Return the (X, Y) coordinate for the center point of the cell that contains the specified text.  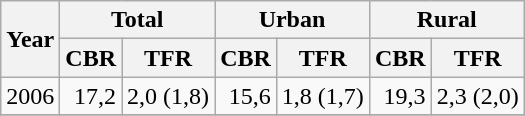
1,8 (1,7) (322, 96)
2006 (30, 96)
19,3 (400, 96)
Total (138, 20)
2,0 (1,8) (168, 96)
Urban (292, 20)
15,6 (246, 96)
Rural (446, 20)
17,2 (91, 96)
2,3 (2,0) (478, 96)
Year (30, 39)
